Locate the cell with the specified text and output its [X, Y] center coordinate. 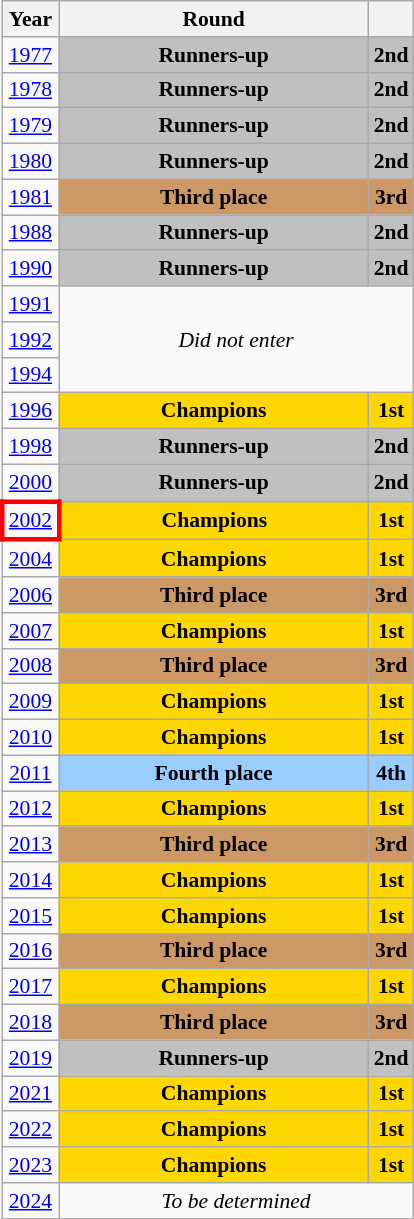
2023 [30, 1165]
1981 [30, 197]
2006 [30, 595]
2010 [30, 738]
1980 [30, 162]
1991 [30, 304]
2013 [30, 845]
2011 [30, 773]
2012 [30, 809]
1988 [30, 233]
Did not enter [236, 340]
2018 [30, 1023]
2019 [30, 1058]
1992 [30, 340]
2007 [30, 631]
2014 [30, 880]
1978 [30, 90]
1996 [30, 411]
2004 [30, 558]
2021 [30, 1094]
2008 [30, 666]
2022 [30, 1130]
Fourth place [214, 773]
1990 [30, 269]
2009 [30, 702]
1998 [30, 447]
2024 [30, 1201]
1979 [30, 126]
4th [392, 773]
Year [30, 19]
2002 [30, 520]
2015 [30, 916]
To be determined [236, 1201]
2017 [30, 987]
1994 [30, 375]
1977 [30, 55]
2000 [30, 482]
2016 [30, 951]
Round [214, 19]
